Output the [x, y] coordinate of the center of the cell containing the given text.  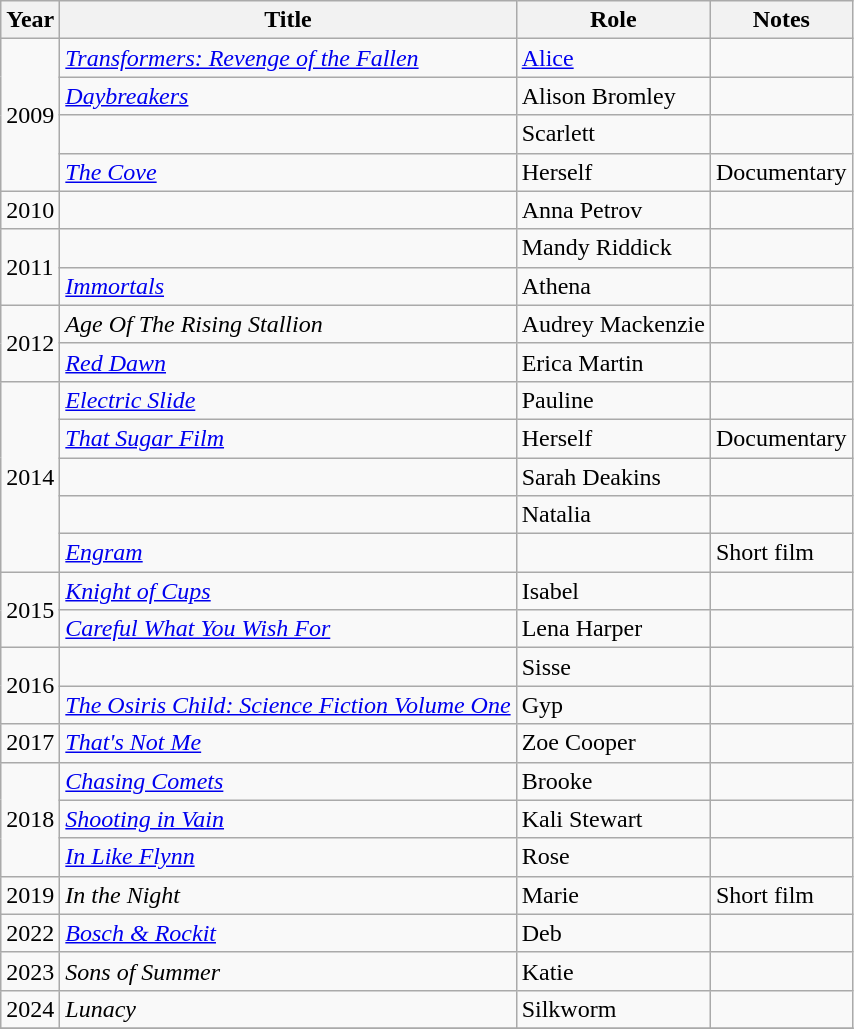
2016 [30, 686]
Alice [613, 58]
Silkworm [613, 1009]
2024 [30, 1009]
Daybreakers [288, 96]
That's Not Me [288, 743]
Title [288, 20]
Natalia [613, 515]
2011 [30, 267]
Zoe Cooper [613, 743]
Role [613, 20]
2010 [30, 210]
2017 [30, 743]
In the Night [288, 895]
That Sugar Film [288, 438]
Year [30, 20]
2012 [30, 343]
2015 [30, 610]
2022 [30, 933]
In Like Flynn [288, 857]
Immortals [288, 286]
Notes [781, 20]
2009 [30, 115]
The Cove [288, 172]
Marie [613, 895]
Alison Bromley [613, 96]
Deb [613, 933]
Athena [613, 286]
Engram [288, 553]
2019 [30, 895]
2018 [30, 819]
Shooting in Vain [288, 819]
2023 [30, 971]
The Osiris Child: Science Fiction Volume One [288, 705]
Age Of The Rising Stallion [288, 324]
Gyp [613, 705]
Lena Harper [613, 629]
2014 [30, 476]
Red Dawn [288, 362]
Careful What You Wish For [288, 629]
Rose [613, 857]
Pauline [613, 400]
Audrey Mackenzie [613, 324]
Mandy Riddick [613, 248]
Katie [613, 971]
Knight of Cups [288, 591]
Isabel [613, 591]
Sarah Deakins [613, 477]
Transformers: Revenge of the Fallen [288, 58]
Electric Slide [288, 400]
Sisse [613, 667]
Chasing Comets [288, 781]
Bosch & Rockit [288, 933]
Scarlett [613, 134]
Anna Petrov [613, 210]
Brooke [613, 781]
Lunacy [288, 1009]
Sons of Summer [288, 971]
Erica Martin [613, 362]
Kali Stewart [613, 819]
